Search for the cell housing the specified text and yield its [x, y] center coordinate. 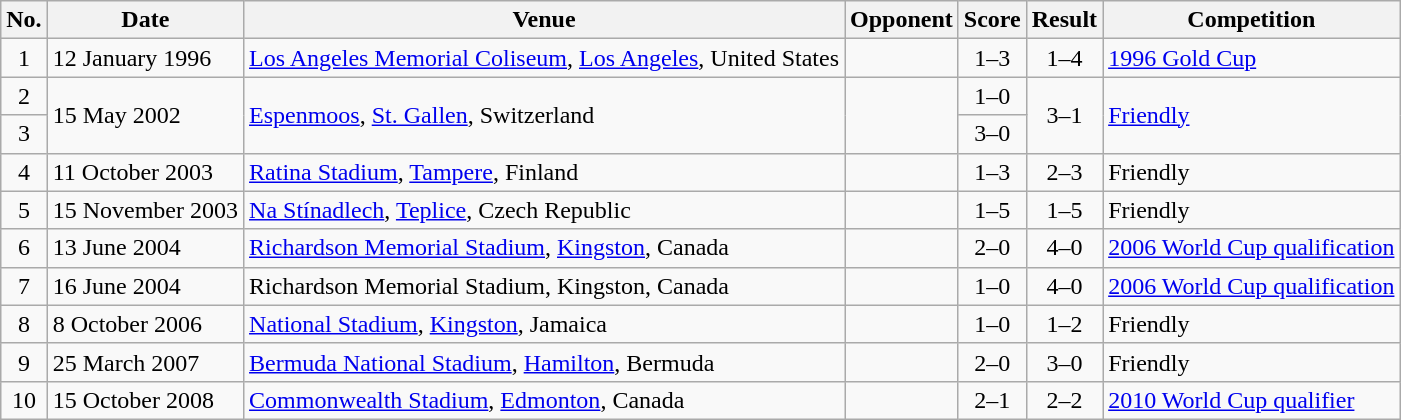
Ratina Stadium, Tampere, Finland [544, 172]
4 [24, 172]
Result [1064, 20]
15 November 2003 [145, 210]
15 May 2002 [145, 115]
2–3 [1064, 172]
10 [24, 400]
12 January 1996 [145, 58]
Los Angeles Memorial Coliseum, Los Angeles, United States [544, 58]
Opponent [902, 20]
11 October 2003 [145, 172]
1–4 [1064, 58]
3 [24, 134]
1–2 [1064, 324]
6 [24, 248]
1996 Gold Cup [1252, 58]
2–1 [992, 400]
2010 World Cup qualifier [1252, 400]
2 [24, 96]
16 June 2004 [145, 286]
2–2 [1064, 400]
8 [24, 324]
Score [992, 20]
13 June 2004 [145, 248]
Venue [544, 20]
7 [24, 286]
15 October 2008 [145, 400]
Bermuda National Stadium, Hamilton, Bermuda [544, 362]
8 October 2006 [145, 324]
Commonwealth Stadium, Edmonton, Canada [544, 400]
1 [24, 58]
9 [24, 362]
Date [145, 20]
3–1 [1064, 115]
5 [24, 210]
Competition [1252, 20]
Espenmoos, St. Gallen, Switzerland [544, 115]
No. [24, 20]
National Stadium, Kingston, Jamaica [544, 324]
25 March 2007 [145, 362]
Na Stínadlech, Teplice, Czech Republic [544, 210]
